Find where the given text appears and provide that cell's center as (x, y) coordinate. 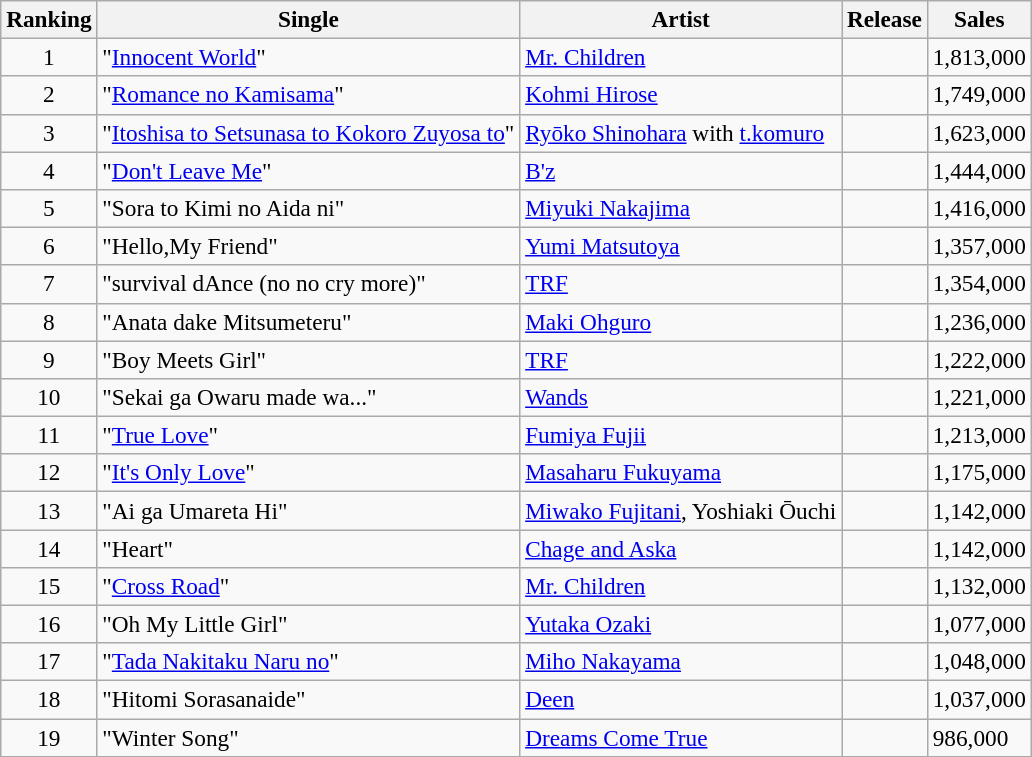
"Heart" (308, 548)
1,444,000 (979, 170)
Deen (681, 699)
Fumiya Fujii (681, 435)
1,037,000 (979, 699)
9 (49, 359)
6 (49, 246)
Ranking (49, 19)
1,132,000 (979, 586)
"Romance no Kamisama" (308, 95)
16 (49, 624)
Maki Ohguro (681, 322)
Miho Nakayama (681, 662)
1,623,000 (979, 133)
986,000 (979, 737)
1,048,000 (979, 662)
1,749,000 (979, 95)
Kohmi Hirose (681, 95)
19 (49, 737)
Yutaka Ozaki (681, 624)
1,213,000 (979, 435)
7 (49, 284)
"Innocent World" (308, 57)
1,236,000 (979, 322)
Miwako Fujitani, Yoshiaki Ōuchi (681, 510)
1 (49, 57)
"survival dAnce (no no cry more)" (308, 284)
"Winter Song" (308, 737)
10 (49, 397)
"Anata dake Mitsumeteru" (308, 322)
Release (885, 19)
Sales (979, 19)
"Cross Road" (308, 586)
1,222,000 (979, 359)
15 (49, 586)
14 (49, 548)
3 (49, 133)
"Hello,My Friend" (308, 246)
8 (49, 322)
Yumi Matsutoya (681, 246)
1,077,000 (979, 624)
12 (49, 473)
"Don't Leave Me" (308, 170)
"Tada Nakitaku Naru no" (308, 662)
"Boy Meets Girl" (308, 359)
"Sora to Kimi no Aida ni" (308, 208)
"It's Only Love" (308, 473)
4 (49, 170)
11 (49, 435)
17 (49, 662)
Single (308, 19)
2 (49, 95)
Chage and Aska (681, 548)
"Itoshisa to Setsunasa to Kokoro Zuyosa to" (308, 133)
"True Love" (308, 435)
13 (49, 510)
18 (49, 699)
5 (49, 208)
1,354,000 (979, 284)
Ryōko Shinohara with t.komuro (681, 133)
"Oh My Little Girl" (308, 624)
1,416,000 (979, 208)
Miyuki Nakajima (681, 208)
1,357,000 (979, 246)
Masaharu Fukuyama (681, 473)
1,175,000 (979, 473)
"Hitomi Sorasanaide" (308, 699)
Wands (681, 397)
"Sekai ga Owaru made wa..." (308, 397)
Dreams Come True (681, 737)
Artist (681, 19)
1,221,000 (979, 397)
B'z (681, 170)
"Ai ga Umareta Hi" (308, 510)
1,813,000 (979, 57)
